Return the (X, Y) coordinate for the center point of the cell that contains the specified text.  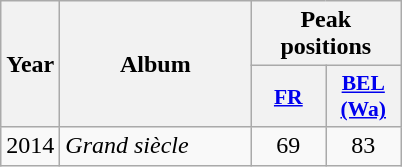
Peak positions (326, 34)
Album (156, 64)
Grand siècle (156, 146)
FR (288, 96)
69 (288, 146)
2014 (30, 146)
BEL (Wa) (364, 96)
Year (30, 64)
83 (364, 146)
